Extract the [X, Y] coordinate from the center of the cell holding the provided text.  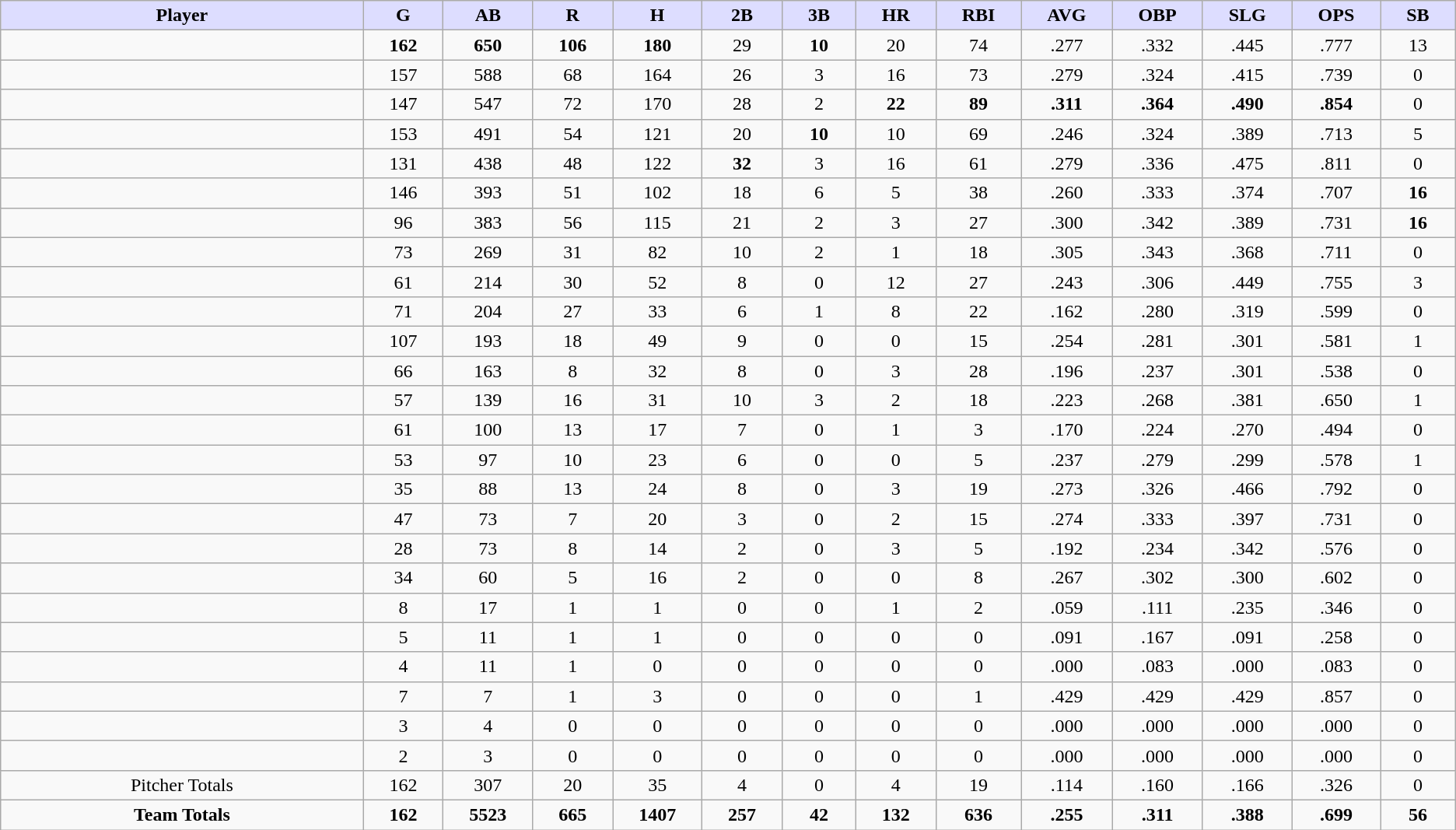
SLG [1248, 16]
107 [403, 341]
30 [572, 282]
Pitcher Totals [182, 785]
38 [978, 193]
.260 [1067, 193]
29 [742, 45]
.374 [1248, 193]
HR [896, 16]
.699 [1336, 814]
48 [572, 163]
106 [572, 45]
3B [818, 16]
49 [658, 341]
131 [403, 163]
.277 [1067, 45]
66 [403, 371]
257 [742, 814]
.711 [1336, 252]
.319 [1248, 311]
.114 [1067, 785]
14 [658, 548]
132 [896, 814]
650 [488, 45]
.111 [1157, 608]
24 [658, 489]
.490 [1248, 104]
164 [658, 75]
.255 [1067, 814]
121 [658, 134]
636 [978, 814]
.576 [1336, 548]
547 [488, 104]
.857 [1336, 696]
.602 [1336, 578]
52 [658, 282]
.466 [1248, 489]
.538 [1336, 371]
74 [978, 45]
60 [488, 578]
.415 [1248, 75]
.196 [1067, 371]
Player [182, 16]
.650 [1336, 401]
89 [978, 104]
147 [403, 104]
82 [658, 252]
.162 [1067, 311]
RBI [978, 16]
491 [488, 134]
.254 [1067, 341]
.578 [1336, 460]
.343 [1157, 252]
OBP [1157, 16]
69 [978, 134]
.273 [1067, 489]
H [658, 16]
.381 [1248, 401]
.267 [1067, 578]
170 [658, 104]
.223 [1067, 401]
.268 [1157, 401]
AB [488, 16]
.192 [1067, 548]
115 [658, 222]
.243 [1067, 282]
.811 [1336, 163]
.854 [1336, 104]
.280 [1157, 311]
23 [658, 460]
.234 [1157, 548]
33 [658, 311]
.449 [1248, 282]
.299 [1248, 460]
26 [742, 75]
122 [658, 163]
383 [488, 222]
.258 [1336, 637]
.246 [1067, 134]
5523 [488, 814]
665 [572, 814]
.494 [1336, 430]
9 [742, 341]
72 [572, 104]
.274 [1067, 519]
1407 [658, 814]
146 [403, 193]
34 [403, 578]
SB [1419, 16]
2B [742, 16]
.281 [1157, 341]
588 [488, 75]
21 [742, 222]
.368 [1248, 252]
.755 [1336, 282]
153 [403, 134]
97 [488, 460]
71 [403, 311]
.306 [1157, 282]
157 [403, 75]
.713 [1336, 134]
53 [403, 460]
204 [488, 311]
.346 [1336, 608]
163 [488, 371]
12 [896, 282]
42 [818, 814]
.336 [1157, 163]
.332 [1157, 45]
G [403, 16]
.224 [1157, 430]
.059 [1067, 608]
AVG [1067, 16]
68 [572, 75]
54 [572, 134]
139 [488, 401]
307 [488, 785]
R [572, 16]
.445 [1248, 45]
102 [658, 193]
.302 [1157, 578]
.235 [1248, 608]
.270 [1248, 430]
51 [572, 193]
88 [488, 489]
.397 [1248, 519]
.160 [1157, 785]
96 [403, 222]
.581 [1336, 341]
.167 [1157, 637]
.707 [1336, 193]
OPS [1336, 16]
.305 [1067, 252]
.475 [1248, 163]
.777 [1336, 45]
438 [488, 163]
.170 [1067, 430]
100 [488, 430]
.364 [1157, 104]
269 [488, 252]
193 [488, 341]
.388 [1248, 814]
214 [488, 282]
Team Totals [182, 814]
.599 [1336, 311]
393 [488, 193]
180 [658, 45]
47 [403, 519]
.792 [1336, 489]
.739 [1336, 75]
57 [403, 401]
.166 [1248, 785]
